Capture the cell that displays the provided text and extract its [X, Y] central coordinate. 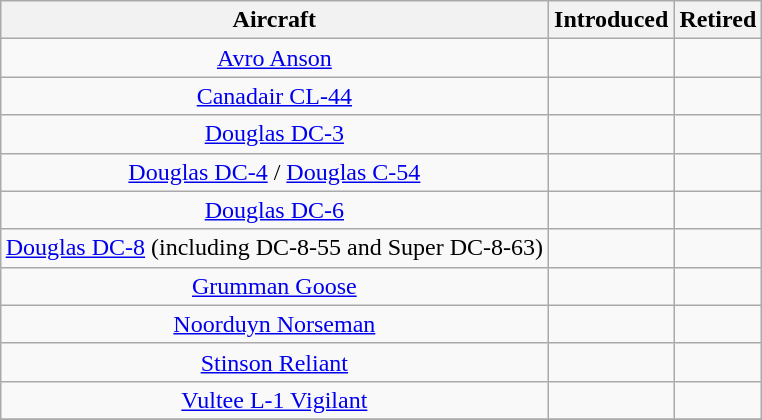
Introduced [612, 20]
Douglas DC-8 (including DC-8-55 and Super DC-8-63) [274, 248]
Douglas DC-4 / Douglas C-54 [274, 172]
Vultee L-1 Vigilant [274, 400]
Noorduyn Norseman [274, 324]
Avro Anson [274, 58]
Aircraft [274, 20]
Douglas DC-6 [274, 210]
Stinson Reliant [274, 362]
Canadair CL-44 [274, 96]
Douglas DC-3 [274, 134]
Retired [718, 20]
Grumman Goose [274, 286]
